From the cell containing the given text, extract its center point as (x, y) coordinate. 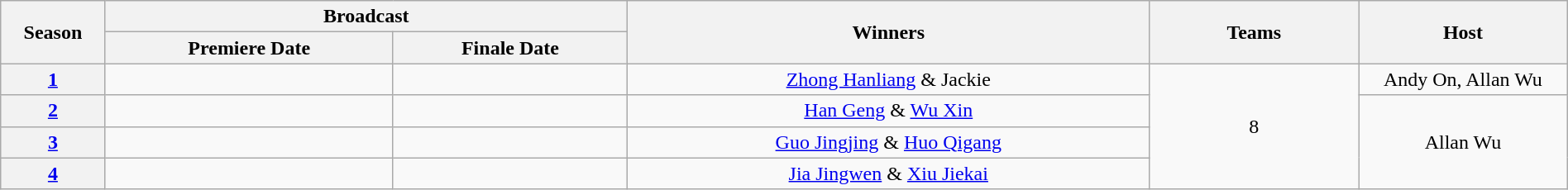
Jia Jingwen & Xiu Jiekai (889, 173)
Finale Date (509, 48)
Allan Wu (1464, 142)
Premiere Date (249, 48)
1 (53, 79)
Guo Jingjing & Huo Qigang (889, 142)
Teams (1254, 32)
Season (53, 32)
Zhong Hanliang & Jackie (889, 79)
Host (1464, 32)
8 (1254, 126)
3 (53, 142)
Broadcast (366, 17)
4 (53, 173)
Andy On, Allan Wu (1464, 79)
Winners (889, 32)
Han Geng & Wu Xin (889, 111)
2 (53, 111)
